Scan for the cell matching the given text and deliver its [x, y] coordinate at center. 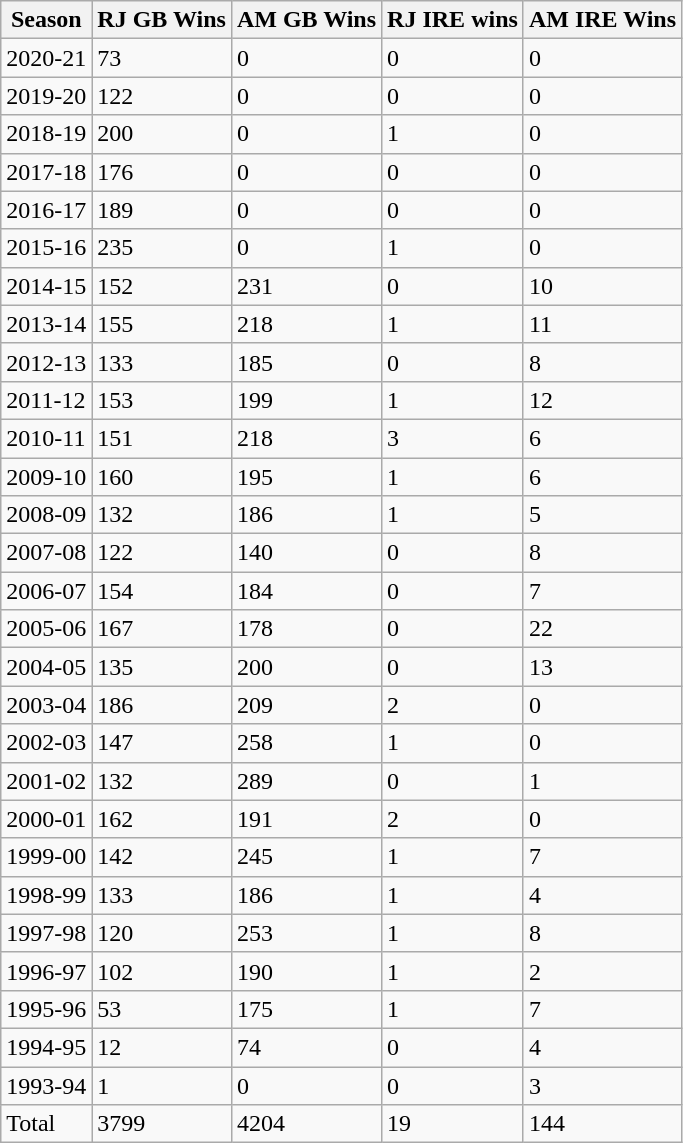
2009-10 [46, 477]
142 [162, 857]
10 [602, 286]
2012-13 [46, 362]
2016-17 [46, 210]
Total [46, 1124]
2011-12 [46, 400]
258 [306, 743]
102 [162, 971]
RJ IRE wins [453, 20]
19 [453, 1124]
2010-11 [46, 438]
144 [602, 1124]
140 [306, 553]
195 [306, 477]
175 [306, 1009]
162 [162, 819]
235 [162, 248]
231 [306, 286]
191 [306, 819]
153 [162, 400]
152 [162, 286]
154 [162, 591]
1993-94 [46, 1085]
11 [602, 324]
167 [162, 629]
2008-09 [46, 515]
178 [306, 629]
4204 [306, 1124]
199 [306, 400]
1996-97 [46, 971]
184 [306, 591]
RJ GB Wins [162, 20]
151 [162, 438]
1997-98 [46, 933]
1995-96 [46, 1009]
1999-00 [46, 857]
13 [602, 667]
2004-05 [46, 667]
2017-18 [46, 172]
Season [46, 20]
245 [306, 857]
2018-19 [46, 134]
2001-02 [46, 781]
189 [162, 210]
155 [162, 324]
160 [162, 477]
253 [306, 933]
2015-16 [46, 248]
176 [162, 172]
5 [602, 515]
2020-21 [46, 58]
2000-01 [46, 819]
2005-06 [46, 629]
2019-20 [46, 96]
2002-03 [46, 743]
1994-95 [46, 1047]
289 [306, 781]
2003-04 [46, 705]
135 [162, 667]
3799 [162, 1124]
22 [602, 629]
1998-99 [46, 895]
209 [306, 705]
AM GB Wins [306, 20]
190 [306, 971]
2014-15 [46, 286]
AM IRE Wins [602, 20]
73 [162, 58]
74 [306, 1047]
2006-07 [46, 591]
147 [162, 743]
2007-08 [46, 553]
185 [306, 362]
2013-14 [46, 324]
53 [162, 1009]
120 [162, 933]
